Extract the [X, Y] coordinate from the center of the cell holding the provided text.  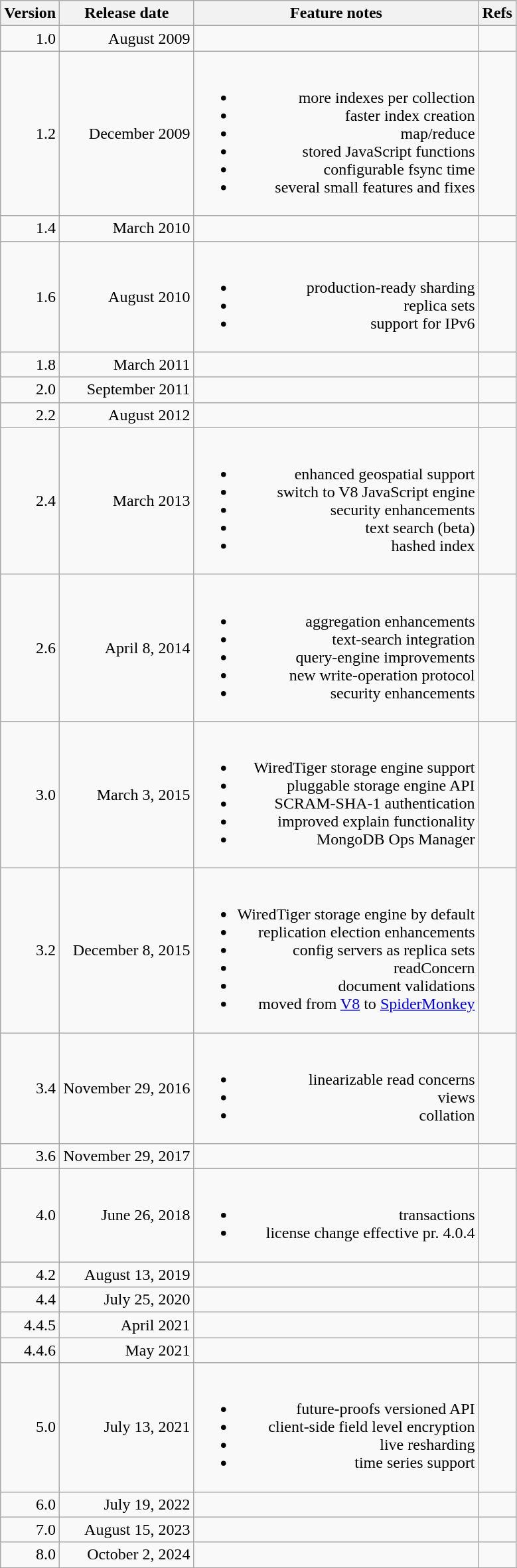
March 3, 2015 [127, 794]
enhanced geospatial supportswitch to V8 JavaScript enginesecurity enhancementstext search (beta)hashed index [336, 501]
3.0 [31, 794]
April 8, 2014 [127, 648]
October 2, 2024 [127, 1555]
4.0 [31, 1215]
December 2009 [127, 133]
aggregation enhancementstext-search integrationquery-engine improvementsnew write-operation protocolsecurity enhancements [336, 648]
3.6 [31, 1156]
3.4 [31, 1089]
August 2012 [127, 415]
2.2 [31, 415]
July 13, 2021 [127, 1427]
4.4.5 [31, 1325]
Refs [497, 13]
August 2010 [127, 296]
March 2011 [127, 364]
4.2 [31, 1275]
4.4.6 [31, 1350]
2.0 [31, 390]
May 2021 [127, 1350]
1.2 [31, 133]
June 26, 2018 [127, 1215]
2.4 [31, 501]
1.4 [31, 228]
future-proofs versioned APIclient-side field level encryptionlive reshardingtime series support [336, 1427]
4.4 [31, 1300]
linearizable read concernsviewscollation [336, 1089]
1.8 [31, 364]
5.0 [31, 1427]
September 2011 [127, 390]
July 19, 2022 [127, 1504]
more indexes per collectionfaster index creationmap/reducestored JavaScript functionsconfigurable fsync timeseveral small features and fixes [336, 133]
November 29, 2017 [127, 1156]
December 8, 2015 [127, 950]
8.0 [31, 1555]
November 29, 2016 [127, 1089]
1.0 [31, 39]
production-ready shardingreplica setssupport for IPv6 [336, 296]
March 2013 [127, 501]
August 15, 2023 [127, 1529]
WiredTiger storage engine supportpluggable storage engine APISCRAM-SHA-1 authenticationimproved explain functionalityMongoDB Ops Manager [336, 794]
2.6 [31, 648]
6.0 [31, 1504]
August 13, 2019 [127, 1275]
Version [31, 13]
July 25, 2020 [127, 1300]
7.0 [31, 1529]
1.6 [31, 296]
August 2009 [127, 39]
Release date [127, 13]
Feature notes [336, 13]
April 2021 [127, 1325]
3.2 [31, 950]
transactionslicense change effective pr. 4.0.4 [336, 1215]
March 2010 [127, 228]
